Locate the cell with the specified text and output its [x, y] center coordinate. 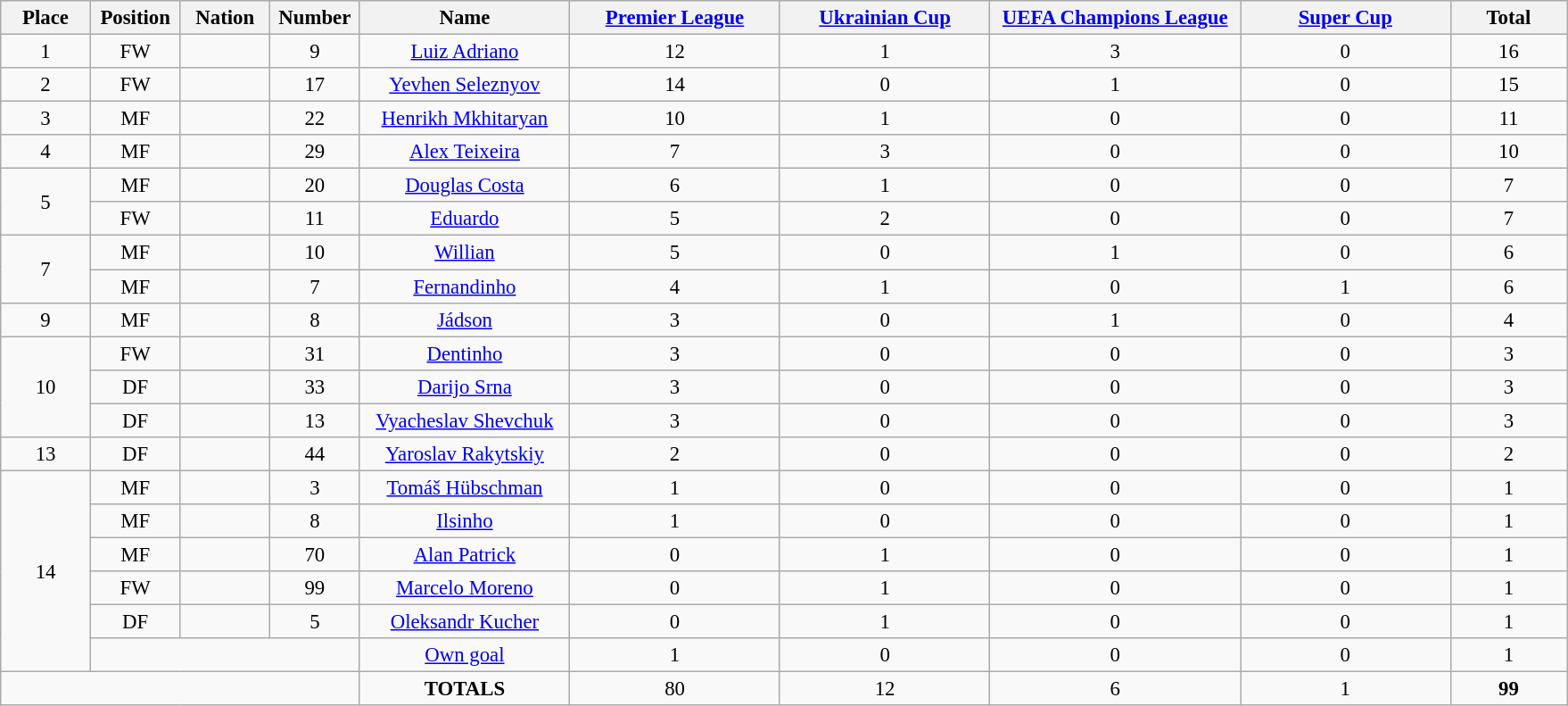
17 [316, 85]
Oleksandr Kucher [465, 622]
29 [316, 152]
Alan Patrick [465, 554]
33 [316, 386]
22 [316, 119]
Super Cup [1345, 18]
Eduardo [465, 219]
Luiz Adriano [465, 52]
Ilsinho [465, 521]
Premier League [675, 18]
Yaroslav Rakytskiy [465, 454]
Henrikh Mkhitaryan [465, 119]
70 [316, 554]
Darijo Srna [465, 386]
Position [136, 18]
Nation [225, 18]
16 [1509, 52]
Name [465, 18]
Own goal [465, 655]
44 [316, 454]
Douglas Costa [465, 186]
Ukrainian Cup [885, 18]
31 [316, 353]
TOTALS [465, 689]
Yevhen Seleznyov [465, 85]
Alex Teixeira [465, 152]
20 [316, 186]
Willian [465, 253]
Marcelo Moreno [465, 588]
Tomáš Hübschman [465, 487]
Dentinho [465, 353]
Jádson [465, 320]
Place [46, 18]
80 [675, 689]
UEFA Champions League [1115, 18]
Number [316, 18]
15 [1509, 85]
Fernandinho [465, 287]
Total [1509, 18]
Vyacheslav Shevchuk [465, 420]
